Pinpoint the cell where the given text exists, returning its (X, Y) midpoint coordinate. 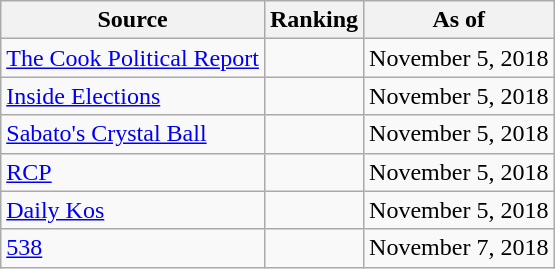
Inside Elections (133, 96)
RCP (133, 172)
Sabato's Crystal Ball (133, 134)
As of (459, 20)
538 (133, 248)
Ranking (314, 20)
Daily Kos (133, 210)
Source (133, 20)
The Cook Political Report (133, 58)
November 7, 2018 (459, 248)
